Extract the [X, Y] coordinate from the center of the cell holding the provided text.  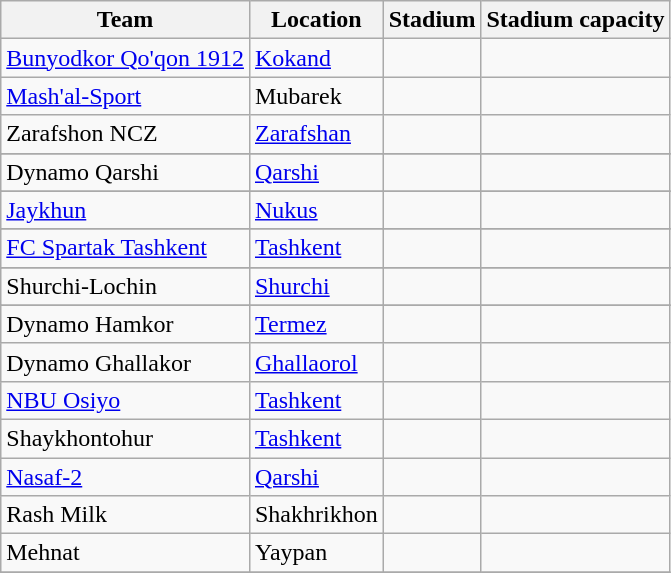
FC Spartak Tashkent [126, 248]
Shurchi [316, 286]
Mubarek [316, 96]
Shakhrikhon [316, 515]
Shurchi-Lochin [126, 286]
Dynamo Ghallakor [126, 362]
Team [126, 20]
Nukus [316, 210]
Shaykhontohur [126, 438]
Ghallaorol [316, 362]
Mash'al-Sport [126, 96]
Zarafshan [316, 134]
Nasaf-2 [126, 477]
Jaykhun [126, 210]
Stadium [432, 20]
Mehnat [126, 553]
Rash Milk [126, 515]
Zarafshon NCZ [126, 134]
Dynamo Qarshi [126, 172]
Termez [316, 324]
Stadium capacity [576, 20]
Kokand [316, 58]
Bunyodkor Qo'qon 1912 [126, 58]
Yaypan [316, 553]
NBU Osiyo [126, 400]
Location [316, 20]
Dynamo Hamkor [126, 324]
